Identify which cell holds the provided text, then report its [x, y] central coordinate. 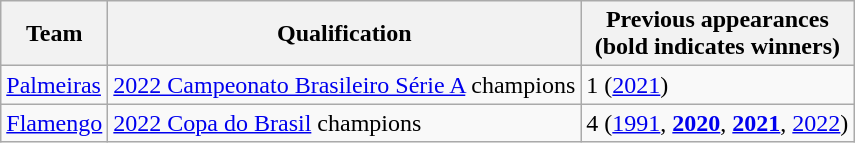
4 (1991, 2020, 2021, 2022) [718, 123]
Team [54, 34]
2022 Copa do Brasil champions [344, 123]
1 (2021) [718, 85]
Flamengo [54, 123]
2022 Campeonato Brasileiro Série A champions [344, 85]
Palmeiras [54, 85]
Qualification [344, 34]
Previous appearances(bold indicates winners) [718, 34]
